Locate the cell with the specified text and output its [x, y] center coordinate. 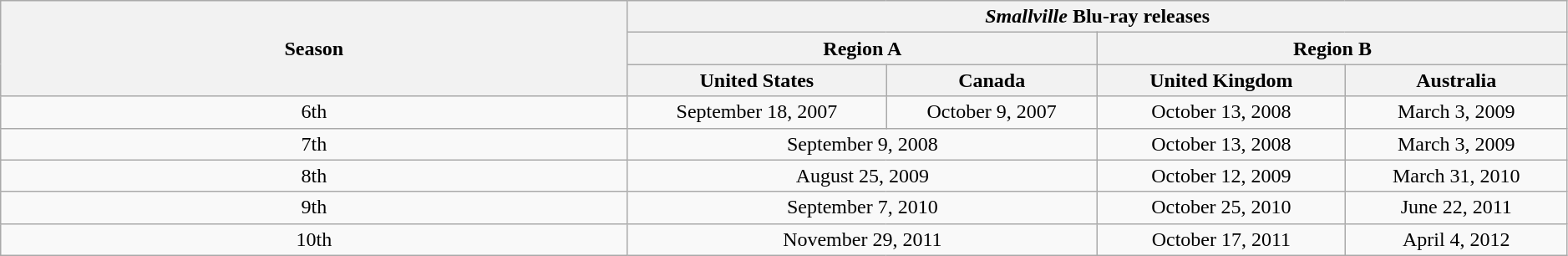
August 25, 2009 [862, 176]
November 29, 2011 [862, 239]
6th [314, 112]
United States [757, 80]
Smallville Blu-ray releases [1098, 17]
October 17, 2011 [1221, 239]
September 7, 2010 [862, 207]
10th [314, 239]
Season [314, 49]
United Kingdom [1221, 80]
September 9, 2008 [862, 144]
Region B [1333, 49]
7th [314, 144]
8th [314, 176]
Canada [992, 80]
October 9, 2007 [992, 112]
June 22, 2011 [1456, 207]
April 4, 2012 [1456, 239]
March 31, 2010 [1456, 176]
Australia [1456, 80]
October 12, 2009 [1221, 176]
Region A [862, 49]
October 25, 2010 [1221, 207]
9th [314, 207]
September 18, 2007 [757, 112]
